Provide the [x, y] coordinate of the cell's center where the given text is located.  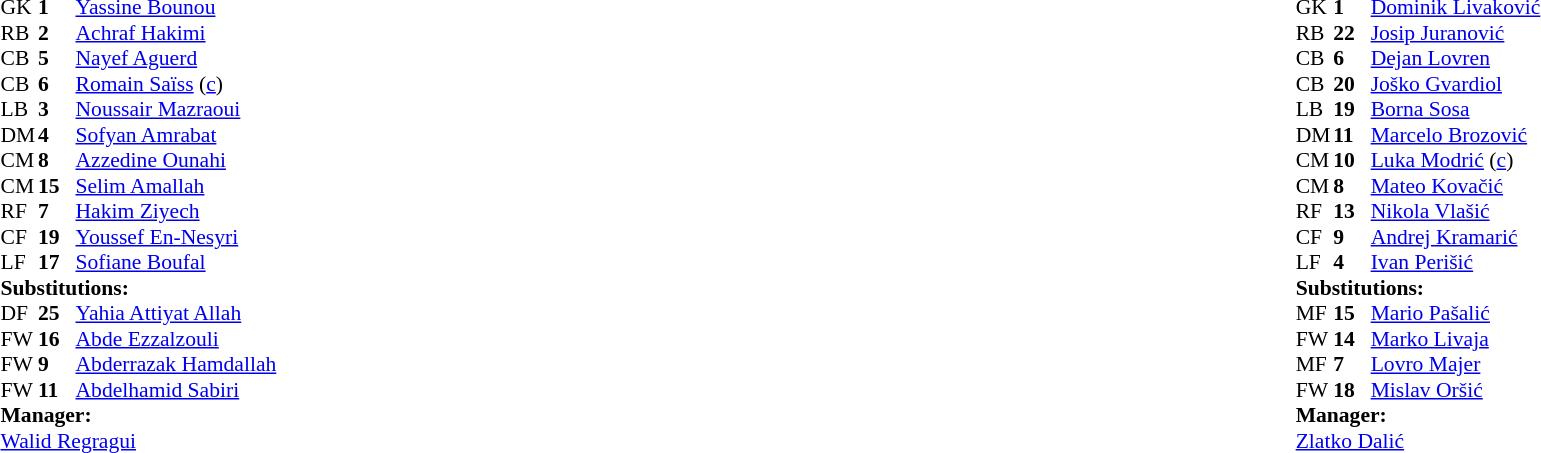
13 [1352, 211]
Mislav Oršić [1456, 390]
22 [1352, 33]
Mateo Kovačić [1456, 186]
Josip Juranović [1456, 33]
Selim Amallah [176, 186]
14 [1352, 339]
Nayef Aguerd [176, 59]
Yahia Attiyat Allah [176, 313]
16 [57, 339]
Joško Gvardiol [1456, 84]
3 [57, 109]
5 [57, 59]
Abdelhamid Sabiri [176, 390]
Luka Modrić (c) [1456, 161]
2 [57, 33]
Dejan Lovren [1456, 59]
Nikola Vlašić [1456, 211]
Andrej Kramarić [1456, 237]
Youssef En-Nesyri [176, 237]
Romain Saïss (c) [176, 84]
17 [57, 263]
25 [57, 313]
Sofiane Boufal [176, 263]
Lovro Majer [1456, 365]
10 [1352, 161]
18 [1352, 390]
Abderrazak Hamdallah [176, 365]
Marcelo Brozović [1456, 135]
Ivan Perišić [1456, 263]
20 [1352, 84]
Abde Ezzalzouli [176, 339]
Mario Pašalić [1456, 313]
DF [19, 313]
Azzedine Ounahi [176, 161]
Marko Livaja [1456, 339]
Hakim Ziyech [176, 211]
Noussair Mazraoui [176, 109]
Sofyan Amrabat [176, 135]
Achraf Hakimi [176, 33]
Borna Sosa [1456, 109]
